Search for the cell housing the specified text and yield its (X, Y) center coordinate. 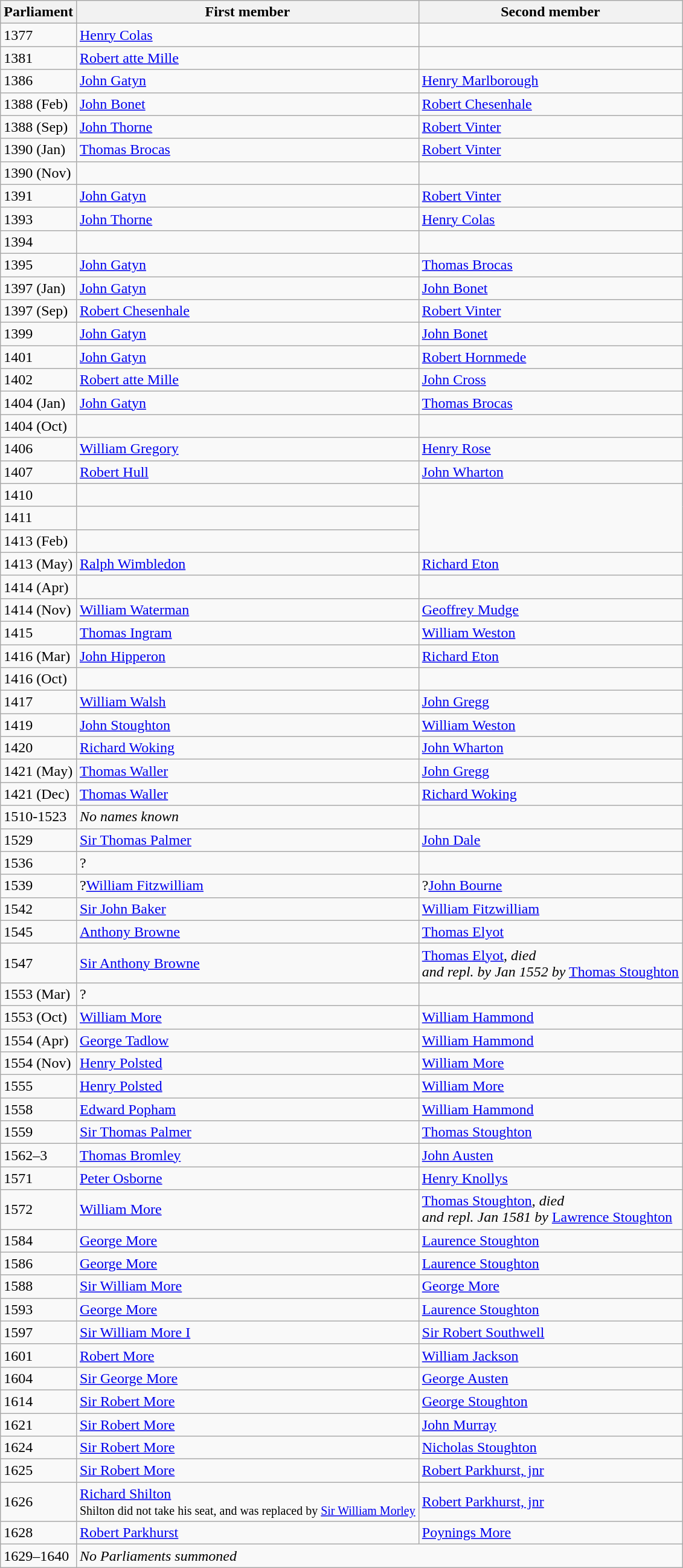
1553 (Mar) (39, 994)
1625 (39, 1471)
John Hipperon (248, 656)
Thomas Elyot, died and repl. by Jan 1552 by Thomas Stoughton (550, 963)
George Tadlow (248, 1040)
1404 (Oct) (39, 426)
?John Bourne (550, 886)
Geoffrey Mudge (550, 610)
Robert Hull (248, 472)
Edward Popham (248, 1109)
Nicholas Stoughton (550, 1448)
No Parliaments summoned (379, 1556)
1391 (39, 196)
1414 (Nov) (39, 610)
1628 (39, 1533)
1413 (Feb) (39, 541)
1562–3 (39, 1155)
1421 (May) (39, 771)
1536 (39, 863)
Robert More (248, 1355)
Thomas Stoughton, died and repl. Jan 1581 by Lawrence Stoughton (550, 1210)
1420 (39, 748)
John Cross (550, 380)
1510-1523 (39, 817)
1377 (39, 35)
George Stoughton (550, 1401)
Anthony Browne (248, 932)
1395 (39, 265)
1381 (39, 58)
1626 (39, 1502)
Ralph Wimbledon (248, 564)
1547 (39, 963)
1529 (39, 840)
William Gregory (248, 449)
1555 (39, 1086)
1584 (39, 1241)
1404 (Jan) (39, 403)
1571 (39, 1178)
Poynings More (550, 1533)
1554 (Apr) (39, 1040)
Henry Rose (550, 449)
1390 (Jan) (39, 150)
1559 (39, 1132)
1417 (39, 702)
1416 (Oct) (39, 679)
1410 (39, 495)
1421 (Dec) (39, 794)
Peter Osborne (248, 1178)
1539 (39, 886)
1414 (Apr) (39, 587)
1388 (Feb) (39, 104)
1604 (39, 1378)
1621 (39, 1424)
Henry Knollys (550, 1178)
Sir John Baker (248, 909)
William Walsh (248, 702)
1413 (May) (39, 564)
John Stoughton (248, 725)
Sir George More (248, 1378)
John Murray (550, 1424)
First member (248, 12)
1399 (39, 334)
1419 (39, 725)
Robert Hornmede (550, 357)
George Austen (550, 1378)
1586 (39, 1263)
William Jackson (550, 1355)
John Dale (550, 840)
Thomas Ingram (248, 633)
John Austen (550, 1155)
?William Fitzwilliam (248, 886)
Parliament (39, 12)
1624 (39, 1448)
Sir William More I (248, 1332)
1397 (Jan) (39, 288)
1411 (39, 518)
1394 (39, 242)
No names known (248, 817)
1406 (39, 449)
Sir William More (248, 1286)
Thomas Elyot (550, 932)
Thomas Bromley (248, 1155)
1553 (Oct) (39, 1017)
Thomas Stoughton (550, 1132)
1572 (39, 1210)
1542 (39, 909)
1593 (39, 1309)
Sir Robert Southwell (550, 1332)
1407 (39, 472)
1397 (Sep) (39, 311)
1386 (39, 81)
Richard Shilton Shilton did not take his seat, and was replaced by Sir William Morley (248, 1502)
1388 (Sep) (39, 127)
Second member (550, 12)
1402 (39, 380)
1545 (39, 932)
1416 (Mar) (39, 656)
1393 (39, 219)
Sir Anthony Browne (248, 963)
1629–1640 (39, 1556)
Robert Parkhurst (248, 1533)
1597 (39, 1332)
1601 (39, 1355)
1558 (39, 1109)
1415 (39, 633)
1554 (Nov) (39, 1063)
1588 (39, 1286)
1401 (39, 357)
William Fitzwilliam (550, 909)
William Waterman (248, 610)
Henry Marlborough (550, 81)
1390 (Nov) (39, 173)
1614 (39, 1401)
